Output the (X, Y) coordinate of the center of the cell containing the given text.  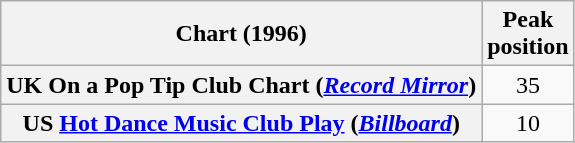
US Hot Dance Music Club Play (Billboard) (242, 123)
10 (528, 123)
Peakposition (528, 34)
35 (528, 85)
UK On a Pop Tip Club Chart (Record Mirror) (242, 85)
Chart (1996) (242, 34)
